Detect which cell encompasses the target text, then output its [X, Y] center coordinate. 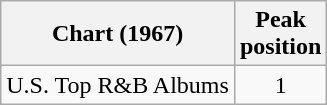
Peakposition [280, 34]
U.S. Top R&B Albums [118, 85]
1 [280, 85]
Chart (1967) [118, 34]
